Pinpoint the cell where the given text exists, returning its (x, y) midpoint coordinate. 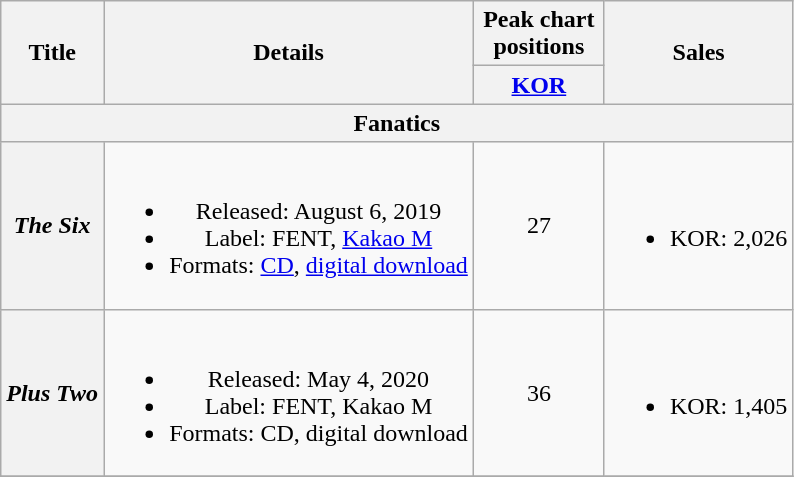
36 (538, 392)
Peak chart positions (538, 34)
KOR: 1,405 (698, 392)
Details (289, 52)
Title (52, 52)
Released: May 4, 2020Label: FENT, Kakao MFormats: CD, digital download (289, 392)
Released: August 6, 2019Label: FENT, Kakao MFormats: CD, digital download (289, 226)
KOR: 2,026 (698, 226)
Fanatics (397, 123)
The Six (52, 226)
Plus Two (52, 392)
27 (538, 226)
KOR (538, 85)
Sales (698, 52)
